Provide the (x, y) coordinate of the cell's center where the given text is located.  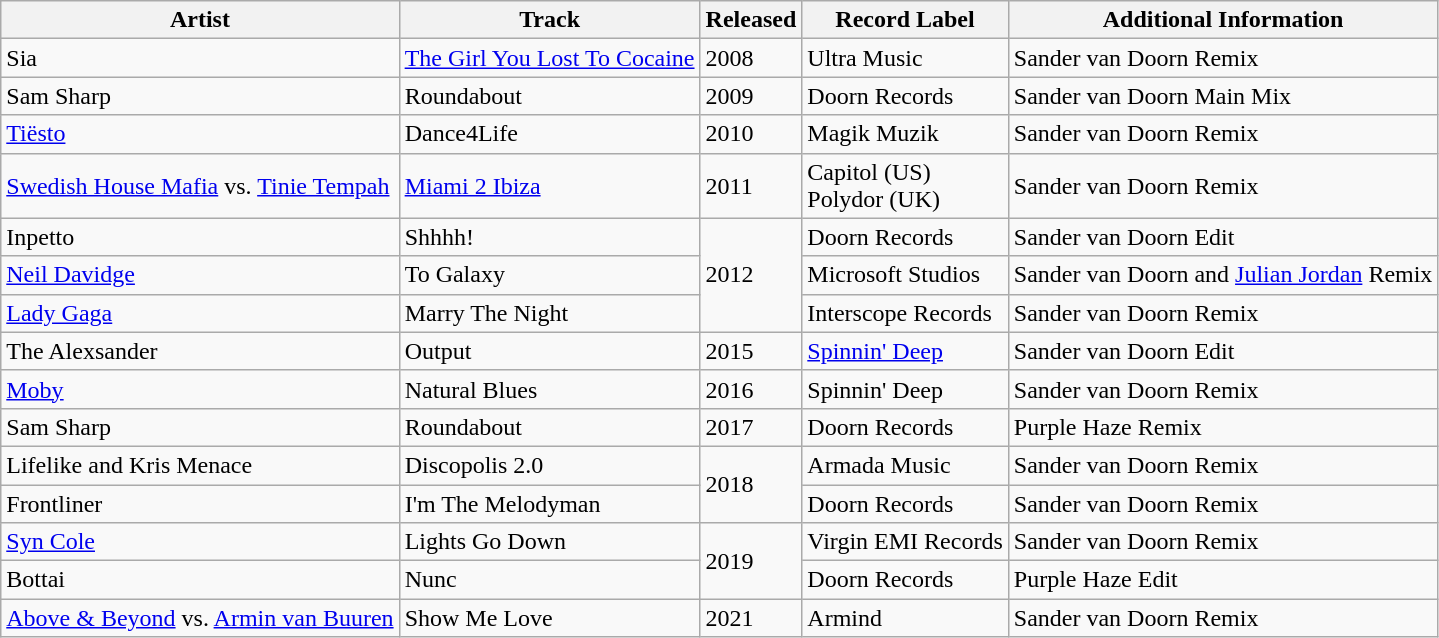
Nunc (550, 580)
Track (550, 20)
Neil Davidge (200, 275)
Ultra Music (905, 58)
Lady Gaga (200, 313)
Armind (905, 618)
Syn Cole (200, 542)
Frontliner (200, 503)
Shhhh! (550, 237)
Artist (200, 20)
Sander van Doorn and Julian Jordan Remix (1223, 275)
Sander van Doorn Main Mix (1223, 96)
Capitol (US) Polydor (UK) (905, 186)
2018 (751, 484)
Bottai (200, 580)
Sia (200, 58)
Dance4Life (550, 134)
Interscope Records (905, 313)
Miami 2 Ibiza (550, 186)
Lights Go Down (550, 542)
Virgin EMI Records (905, 542)
2009 (751, 96)
Released (751, 20)
Swedish House Mafia vs. Tinie Tempah (200, 186)
The Alexsander (200, 351)
2010 (751, 134)
2021 (751, 618)
2017 (751, 427)
Record Label (905, 20)
Marry The Night (550, 313)
To Galaxy (550, 275)
2019 (751, 561)
I'm The Melodyman (550, 503)
2011 (751, 186)
Above & Beyond vs. Armin van Buuren (200, 618)
2015 (751, 351)
Additional Information (1223, 20)
Natural Blues (550, 389)
2008 (751, 58)
Moby (200, 389)
Output (550, 351)
Tiësto (200, 134)
Lifelike and Kris Menace (200, 465)
Show Me Love (550, 618)
Inpetto (200, 237)
Purple Haze Edit (1223, 580)
Purple Haze Remix (1223, 427)
2016 (751, 389)
Microsoft Studios (905, 275)
2012 (751, 275)
Discopolis 2.0 (550, 465)
Magik Muzik (905, 134)
Armada Music (905, 465)
The Girl You Lost To Cocaine (550, 58)
